Find where the given text appears and provide that cell's center as (X, Y) coordinate. 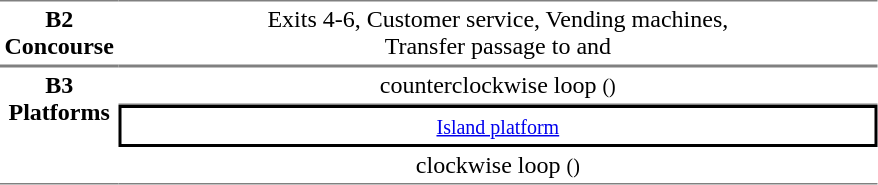
B3Platforms (59, 125)
clockwise loop () (498, 166)
B2Concourse (59, 33)
Island platform (498, 126)
counterclockwise loop () (498, 86)
Exits 4-6, Customer service, Vending machines,Transfer passage to and (498, 33)
